Provide the [X, Y] coordinate of the cell's center where the given text is located.  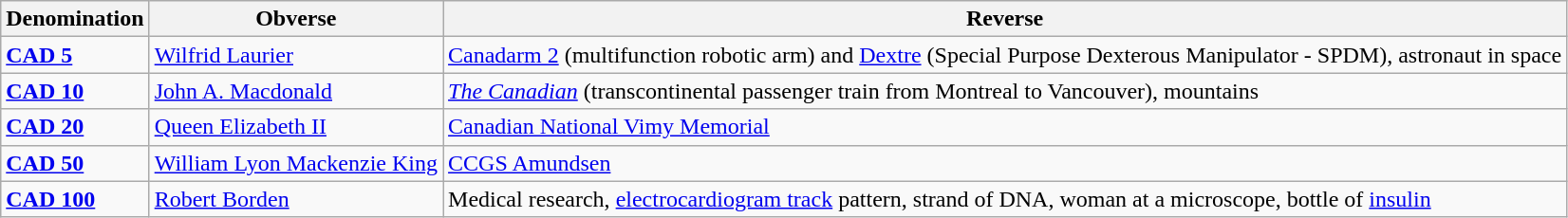
Canadian National Vimy Memorial [1005, 127]
Denomination [75, 19]
The Canadian (transcontinental passenger train from Montreal to Vancouver), mountains [1005, 91]
Obverse [296, 19]
CAD 20 [75, 127]
Medical research, electrocardiogram track pattern, strand of DNA, woman at a microscope, bottle of insulin [1005, 199]
William Lyon Mackenzie King [296, 163]
CAD 10 [75, 91]
John A. Macdonald [296, 91]
CAD 5 [75, 55]
Wilfrid Laurier [296, 55]
CAD 50 [75, 163]
Reverse [1005, 19]
Canadarm 2 (multifunction robotic arm) and Dextre (Special Purpose Dexterous Manipulator - SPDM), astronaut in space [1005, 55]
CAD 100 [75, 199]
Queen Elizabeth II [296, 127]
Robert Borden [296, 199]
CCGS Amundsen [1005, 163]
